Output the (X, Y) coordinate of the center of the cell containing the given text.  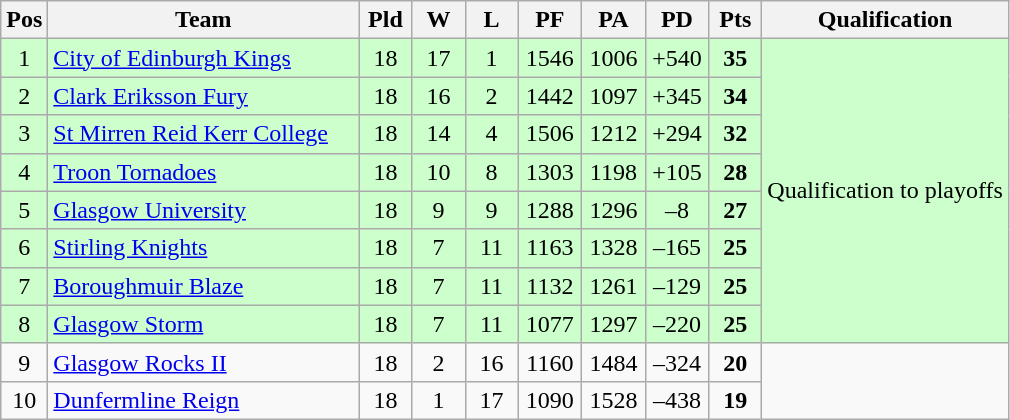
1506 (550, 134)
PA (614, 20)
14 (438, 134)
1328 (614, 248)
32 (736, 134)
1484 (614, 362)
L (492, 20)
+540 (677, 58)
Boroughmuir Blaze (204, 286)
–220 (677, 324)
1077 (550, 324)
5 (24, 210)
W (438, 20)
27 (736, 210)
Glasgow Storm (204, 324)
3 (24, 134)
1160 (550, 362)
1303 (550, 172)
1132 (550, 286)
Team (204, 20)
1212 (614, 134)
6 (24, 248)
35 (736, 58)
1546 (550, 58)
1528 (614, 400)
Pts (736, 20)
Qualification to playoffs (886, 191)
+105 (677, 172)
–8 (677, 210)
1288 (550, 210)
1163 (550, 248)
20 (736, 362)
+345 (677, 96)
Troon Tornadoes (204, 172)
1198 (614, 172)
1097 (614, 96)
PF (550, 20)
34 (736, 96)
City of Edinburgh Kings (204, 58)
Dunfermline Reign (204, 400)
–129 (677, 286)
1297 (614, 324)
1442 (550, 96)
Stirling Knights (204, 248)
Qualification (886, 20)
1296 (614, 210)
1090 (550, 400)
+294 (677, 134)
19 (736, 400)
28 (736, 172)
St Mirren Reid Kerr College (204, 134)
–438 (677, 400)
–165 (677, 248)
Clark Eriksson Fury (204, 96)
1261 (614, 286)
PD (677, 20)
Pld (386, 20)
Glasgow University (204, 210)
Pos (24, 20)
Glasgow Rocks II (204, 362)
–324 (677, 362)
1006 (614, 58)
